Extract the [x, y] coordinate from the center of the cell holding the provided text.  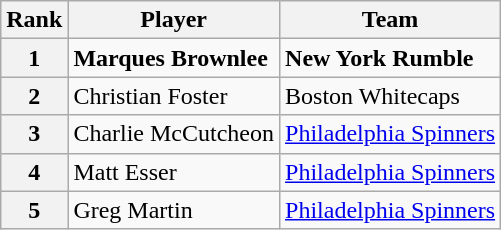
Player [174, 20]
Greg Martin [174, 210]
Matt Esser [174, 172]
Charlie McCutcheon [174, 134]
2 [34, 96]
New York Rumble [390, 58]
3 [34, 134]
Christian Foster [174, 96]
4 [34, 172]
Team [390, 20]
Boston Whitecaps [390, 96]
1 [34, 58]
5 [34, 210]
Rank [34, 20]
Marques Brownlee [174, 58]
